Scan for the cell matching the given text and deliver its (X, Y) coordinate at center. 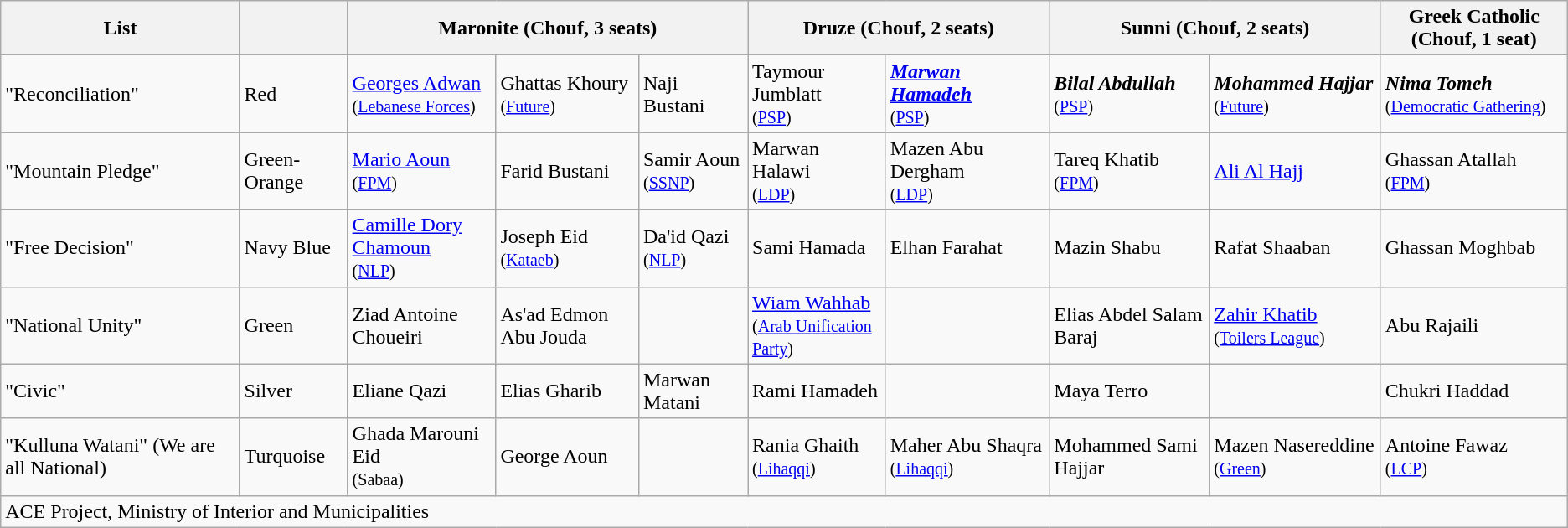
Rafat Shaaban (1295, 248)
Druze (Chouf, 2 seats) (899, 28)
Da'id Qazi(NLP) (693, 248)
Ali Al Hajj (1295, 171)
"Mountain Pledge" (121, 171)
Mohammed Hajjar(Future) (1295, 94)
Zahir Khatib(Toilers League) (1295, 325)
Greek Catholic (Chouf, 1 seat) (1474, 28)
List (121, 28)
Marwan Matani (693, 391)
Turquoise (293, 457)
Bilal Abdullah(PSP) (1129, 94)
Maya Terro (1129, 391)
Georges Adwan(Lebanese Forces) (422, 94)
Elhan Farahat (967, 248)
Elias Gharib (568, 391)
Mazen Abu Dergham(LDP) (967, 171)
Sunni (Chouf, 2 seats) (1215, 28)
Chukri Haddad (1474, 391)
Rami Hamadeh (818, 391)
Green (293, 325)
Tareq Khatib(FPM) (1129, 171)
Naji Bustani (693, 94)
Sami Hamada (818, 248)
As'ad Edmon Abu Jouda (568, 325)
George Aoun (568, 457)
Abu Rajaili (1474, 325)
Nima Tomeh(Democratic Gathering) (1474, 94)
Ghassan Atallah(FPM) (1474, 171)
Mohammed Sami Hajjar (1129, 457)
ACE Project, Ministry of Interior and Municipalities (784, 511)
Red (293, 94)
Eliane Qazi (422, 391)
Rania Ghaith (Lihaqqi) (818, 457)
Samir Aoun(SSNP) (693, 171)
Maher Abu Shaqra (Lihaqqi) (967, 457)
Green-Orange (293, 171)
Ghada Marouni Eid(Sabaa) (422, 457)
Elias Abdel Salam Baraj (1129, 325)
"Civic" (121, 391)
Marwan Hamadeh(PSP) (967, 94)
Antoine Fawaz(LCP) (1474, 457)
"Reconciliation" (121, 94)
Ghassan Moghbab (1474, 248)
Wiam Wahhab(Arab Unification Party) (818, 325)
Ziad Antoine Choueiri (422, 325)
"National Unity" (121, 325)
Taymour Jumblatt(PSP) (818, 94)
Mazin Shabu (1129, 248)
"Kulluna Watani" (We are all National) (121, 457)
Mario Aoun(FPM) (422, 171)
Farid Bustani (568, 171)
Joseph Eid(Kataeb) (568, 248)
Ghattas Khoury(Future) (568, 94)
Mazen Nasereddine (Green) (1295, 457)
Navy Blue (293, 248)
Marwan Halawi(LDP) (818, 171)
Maronite (Chouf, 3 seats) (548, 28)
Camille Dory Chamoun(NLP) (422, 248)
"Free Decision" (121, 248)
Silver (293, 391)
